Detect which cell encompasses the target text, then output its (x, y) center coordinate. 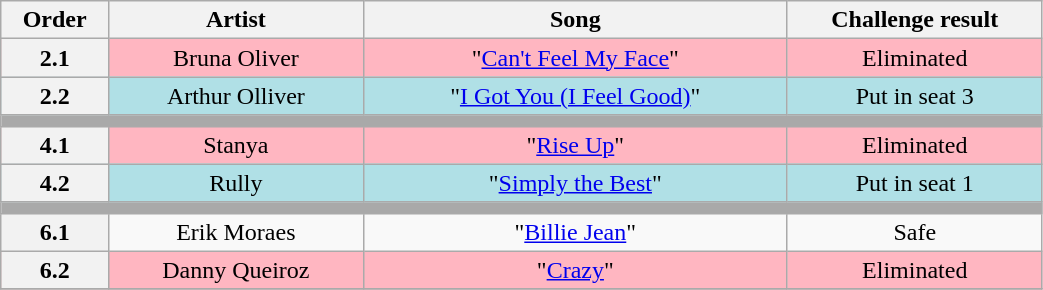
2.2 (55, 96)
Safe (914, 232)
Rully (236, 183)
Put in seat 3 (914, 96)
Put in seat 1 (914, 183)
"Rise Up" (575, 145)
6.2 (55, 270)
Order (55, 20)
Danny Queiroz (236, 270)
Erik Moraes (236, 232)
Artist (236, 20)
Challenge result (914, 20)
"I Got You (I Feel Good)" (575, 96)
"Billie Jean" (575, 232)
6.1 (55, 232)
"Can't Feel My Face" (575, 58)
Bruna Oliver (236, 58)
Stanya (236, 145)
2.1 (55, 58)
Arthur Olliver (236, 96)
"Crazy" (575, 270)
Song (575, 20)
4.1 (55, 145)
"Simply the Best" (575, 183)
4.2 (55, 183)
